For the text-containing cell, return its midpoint in [x, y] coordinate format. 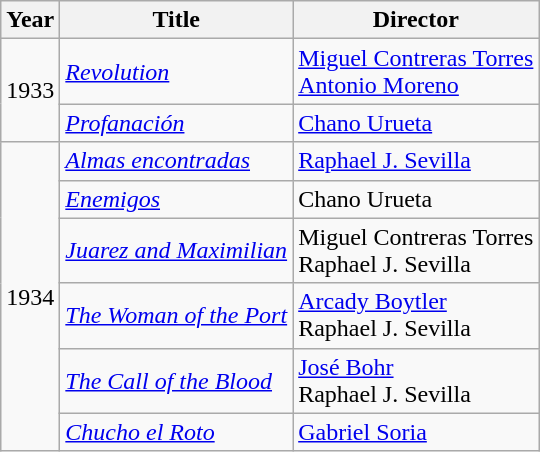
Almas encontradas [176, 161]
Title [176, 20]
Year [30, 20]
The Call of the Blood [176, 380]
Miguel Contreras TorresRaphael J. Sevilla [416, 250]
1933 [30, 90]
Miguel Contreras TorresAntonio Moreno [416, 72]
Gabriel Soria [416, 432]
The Woman of the Port [176, 316]
Chucho el Roto [176, 432]
Director [416, 20]
Juarez and Maximilian [176, 250]
Profanación [176, 123]
Arcady BoytlerRaphael J. Sevilla [416, 316]
1934 [30, 296]
Raphael J. Sevilla [416, 161]
Revolution [176, 72]
José BohrRaphael J. Sevilla [416, 380]
Enemigos [176, 199]
